Determine the (X, Y) coordinate at the center of the cell enclosing the given text.  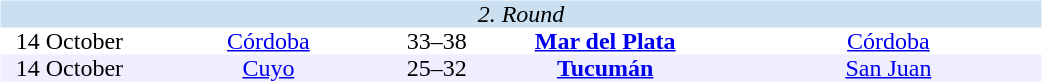
Cuyo (268, 68)
25–32 (438, 68)
33–38 (438, 42)
San Juan (888, 68)
Mar del Plata (605, 42)
Tucumán (605, 68)
2. Round (520, 14)
